Pinpoint the cell where the given text exists, returning its [X, Y] midpoint coordinate. 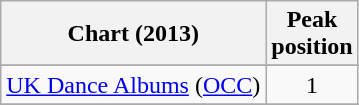
Peakposition [312, 34]
UK Dance Albums (OCC) [134, 85]
Chart (2013) [134, 34]
1 [312, 85]
